Return the [x, y] coordinate for the center point of the cell that contains the specified text.  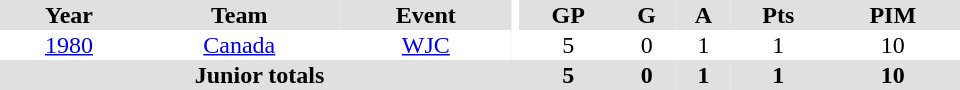
Year [69, 15]
A [704, 15]
PIM [893, 15]
Event [426, 15]
Team [240, 15]
G [646, 15]
Canada [240, 45]
1980 [69, 45]
Pts [778, 15]
WJC [426, 45]
GP [568, 15]
Junior totals [260, 75]
